Return [X, Y] of the center of cell containing provided text 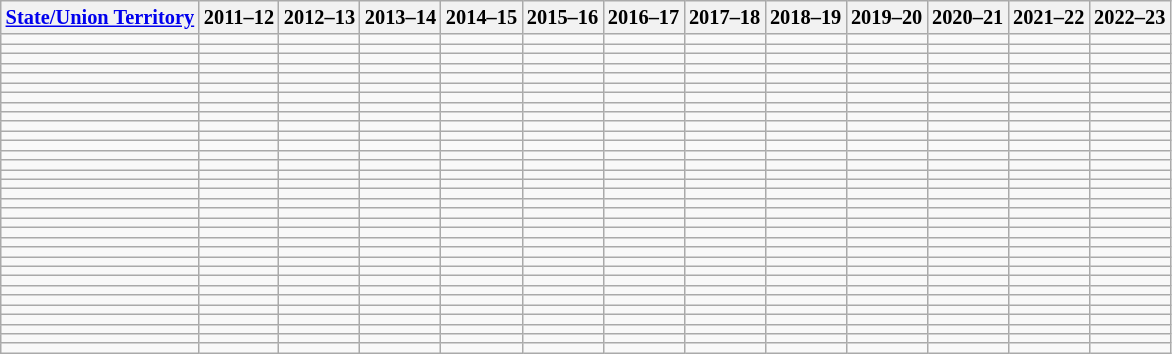
2019–20 [886, 17]
2014–15 [482, 17]
2017–18 [724, 17]
2015–16 [562, 17]
2022–23 [1130, 17]
2020–21 [968, 17]
2013–14 [400, 17]
2012–13 [320, 17]
2021–22 [1048, 17]
2011–12 [239, 17]
2018–19 [806, 17]
State/Union Territory [100, 17]
2016–17 [644, 17]
